Capture the cell that displays the provided text and extract its (X, Y) central coordinate. 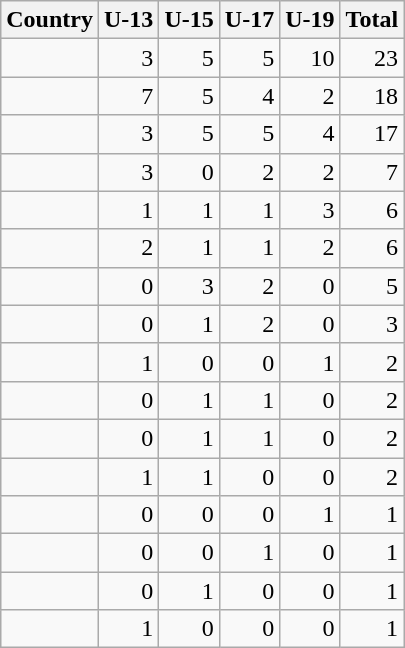
Country (50, 20)
U-13 (128, 20)
Total (372, 20)
10 (310, 58)
18 (372, 96)
U-19 (310, 20)
17 (372, 134)
U-17 (249, 20)
23 (372, 58)
U-15 (189, 20)
